Return the (X, Y) coordinate for the center point of the cell that contains the specified text.  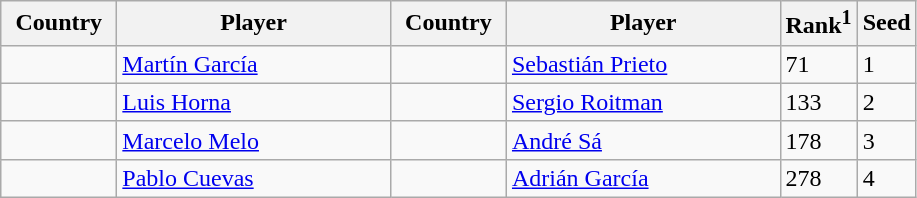
1 (886, 64)
Sergio Roitman (643, 102)
71 (818, 64)
Adrián García (643, 178)
178 (818, 140)
Luis Horna (254, 102)
André Sá (643, 140)
Seed (886, 24)
278 (818, 178)
3 (886, 140)
Rank1 (818, 24)
2 (886, 102)
Sebastián Prieto (643, 64)
4 (886, 178)
Martín García (254, 64)
Marcelo Melo (254, 140)
133 (818, 102)
Pablo Cuevas (254, 178)
